Return the [x, y] coordinate for the center point of the cell that contains the specified text.  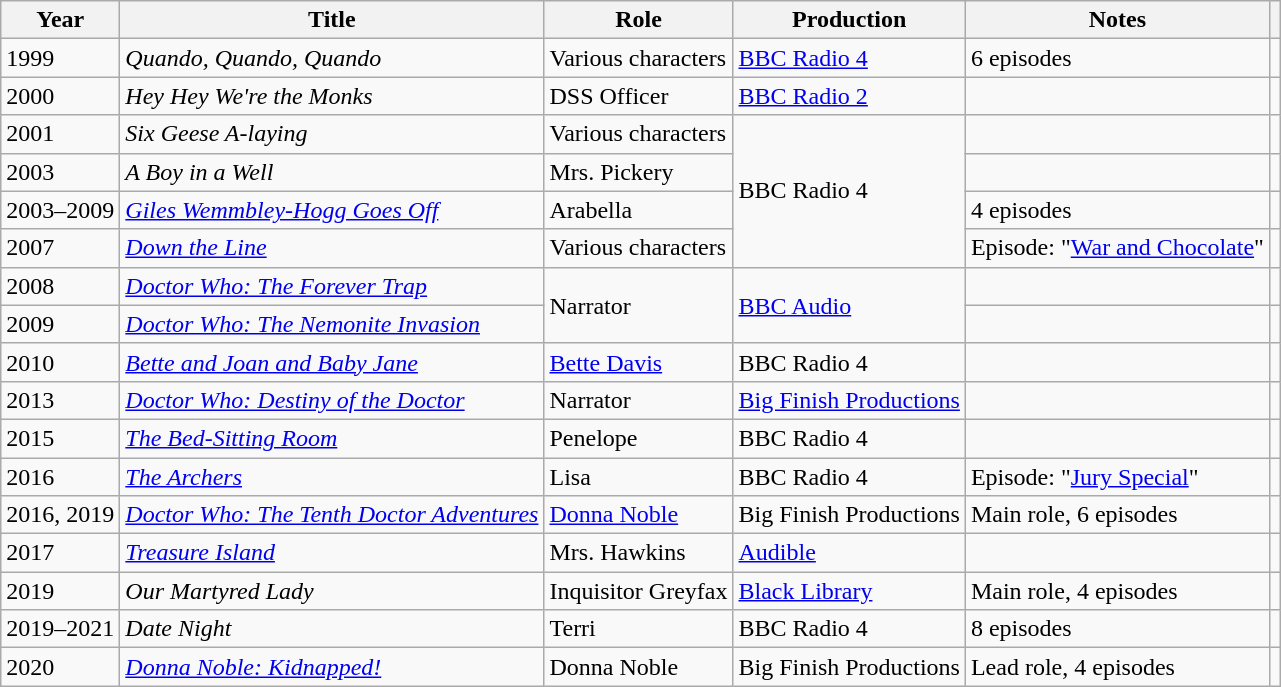
Year [60, 20]
Doctor Who: The Forever Trap [332, 286]
2000 [60, 96]
6 episodes [1117, 58]
2015 [60, 438]
DSS Officer [638, 96]
Mrs. Hawkins [638, 553]
BBC Audio [849, 305]
Black Library [849, 591]
A Boy in a Well [332, 172]
Main role, 6 episodes [1117, 515]
2001 [60, 134]
2019 [60, 591]
Penelope [638, 438]
Lead role, 4 episodes [1117, 667]
2019–2021 [60, 629]
Terri [638, 629]
2009 [60, 324]
2010 [60, 362]
2003 [60, 172]
Mrs. Pickery [638, 172]
Treasure Island [332, 553]
The Bed-Sitting Room [332, 438]
The Archers [332, 477]
Bette Davis [638, 362]
Our Martyred Lady [332, 591]
Notes [1117, 20]
2017 [60, 553]
Quando, Quando, Quando [332, 58]
Doctor Who: Destiny of the Doctor [332, 400]
2003–2009 [60, 210]
Role [638, 20]
1999 [60, 58]
2013 [60, 400]
Down the Line [332, 248]
Hey Hey We're the Monks [332, 96]
BBC Radio 2 [849, 96]
2020 [60, 667]
Six Geese A-laying [332, 134]
2016 [60, 477]
8 episodes [1117, 629]
Inquisitor Greyfax [638, 591]
Lisa [638, 477]
Production [849, 20]
2007 [60, 248]
Doctor Who: The Nemonite Invasion [332, 324]
Donna Noble: Kidnapped! [332, 667]
Arabella [638, 210]
Audible [849, 553]
2008 [60, 286]
Doctor Who: The Tenth Doctor Adventures [332, 515]
Giles Wemmbley-Hogg Goes Off [332, 210]
Date Night [332, 629]
Episode: "War and Chocolate" [1117, 248]
Title [332, 20]
Episode: "Jury Special" [1117, 477]
4 episodes [1117, 210]
Bette and Joan and Baby Jane [332, 362]
Main role, 4 episodes [1117, 591]
2016, 2019 [60, 515]
